Find where the given text appears and provide that cell's center as [X, Y] coordinate. 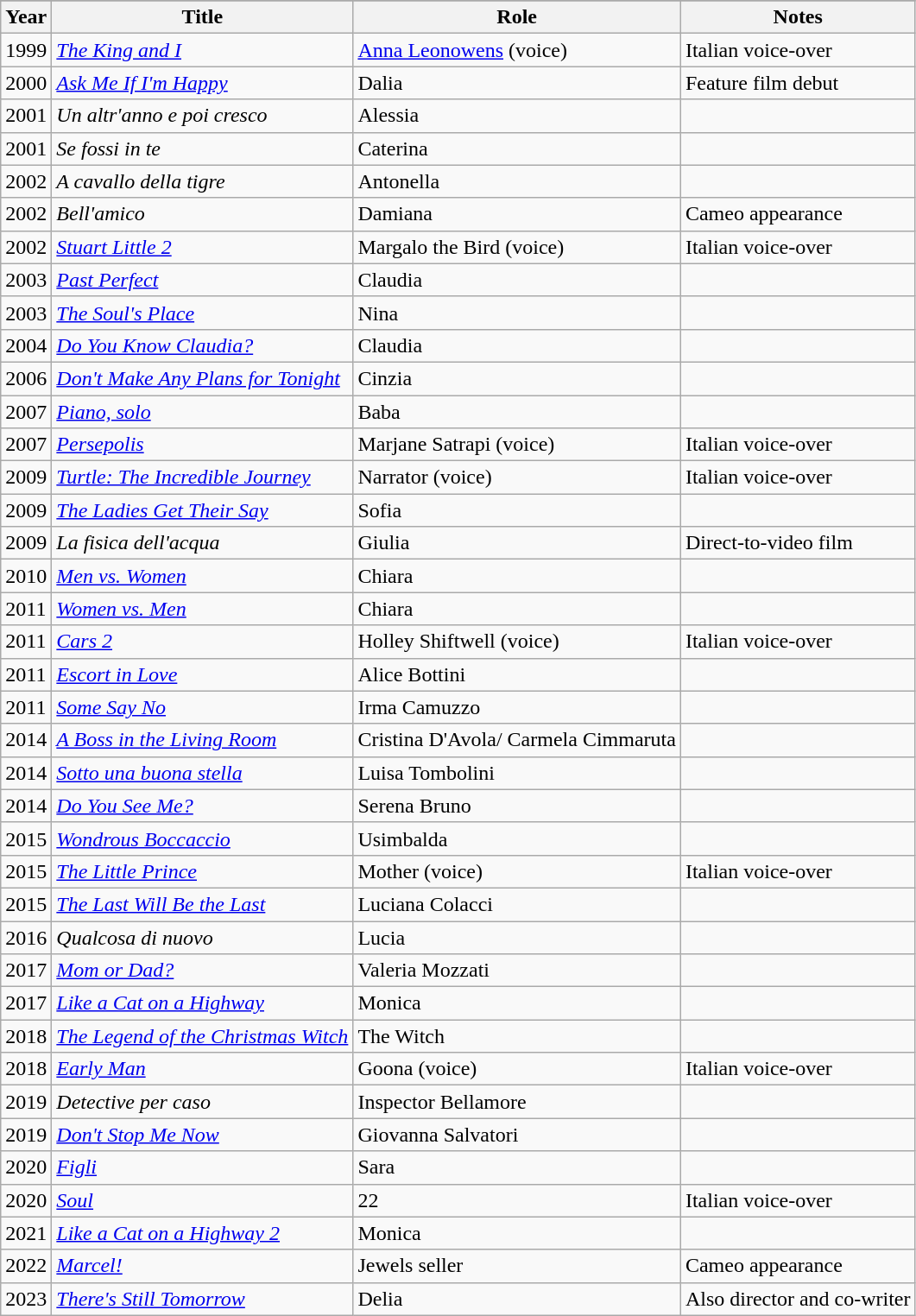
Cinzia [517, 378]
Piano, solo [202, 412]
Like a Cat on a Highway 2 [202, 1233]
2023 [26, 1299]
Like a Cat on a Highway [202, 1003]
Don't Make Any Plans for Tonight [202, 378]
Marjane Satrapi (voice) [517, 445]
Persepolis [202, 445]
Past Perfect [202, 280]
Alessia [517, 116]
Goona (voice) [517, 1069]
Luciana Colacci [517, 904]
Valeria Mozzati [517, 971]
Delia [517, 1299]
Some Say No [202, 707]
The Ladies Get Their Say [202, 510]
Antonella [517, 181]
A cavallo della tigre [202, 181]
Damiana [517, 214]
Alice Bottini [517, 674]
There's Still Tomorrow [202, 1299]
Holley Shiftwell (voice) [517, 642]
2004 [26, 345]
Detective per caso [202, 1102]
Marcel! [202, 1266]
Cristina D'Avola/ Carmela Cimmaruta [517, 740]
Don't Stop Me Now [202, 1135]
2000 [26, 83]
Baba [517, 412]
22 [517, 1200]
Do You See Me? [202, 806]
Serena Bruno [517, 806]
Feature film debut [798, 83]
2021 [26, 1233]
Ask Me If I'm Happy [202, 83]
The Witch [517, 1036]
Wondrous Boccaccio [202, 838]
Qualcosa di nuovo [202, 937]
Men vs. Women [202, 576]
2006 [26, 378]
Mom or Dad? [202, 971]
Soul [202, 1200]
The King and I [202, 50]
Sotto una buona stella [202, 773]
Lucia [517, 937]
Escort in Love [202, 674]
1999 [26, 50]
2016 [26, 937]
Direct-to-video film [798, 543]
Irma Camuzzo [517, 707]
The Soul's Place [202, 313]
Title [202, 17]
Figli [202, 1167]
Notes [798, 17]
Margalo the Bird (voice) [517, 247]
Also director and co-writer [798, 1299]
Sofia [517, 510]
Women vs. Men [202, 609]
Se fossi in te [202, 149]
Inspector Bellamore [517, 1102]
Role [517, 17]
Giulia [517, 543]
Year [26, 17]
The Little Prince [202, 871]
Dalia [517, 83]
Mother (voice) [517, 871]
A Boss in the Living Room [202, 740]
Luisa Tombolini [517, 773]
Turtle: The Incredible Journey [202, 478]
Cars 2 [202, 642]
Narrator (voice) [517, 478]
Jewels seller [517, 1266]
Nina [517, 313]
Anna Leonowens (voice) [517, 50]
2022 [26, 1266]
Usimbalda [517, 838]
Bell'amico [202, 214]
Giovanna Salvatori [517, 1135]
Sara [517, 1167]
Caterina [517, 149]
The Last Will Be the Last [202, 904]
2010 [26, 576]
The Legend of the Christmas Witch [202, 1036]
Un altr'anno e poi cresco [202, 116]
La fisica dell'acqua [202, 543]
Do You Know Claudia? [202, 345]
Stuart Little 2 [202, 247]
Early Man [202, 1069]
